Provide the (X, Y) coordinate of the cell's center where the given text is located.  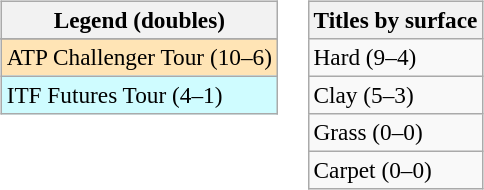
Titles by surface (396, 20)
Clay (5–3) (396, 95)
ITF Futures Tour (4–1) (139, 95)
Carpet (0–0) (396, 171)
ATP Challenger Tour (10–6) (139, 57)
Legend (doubles) (139, 20)
Hard (9–4) (396, 57)
Grass (0–0) (396, 133)
